Extract the (x, y) coordinate from the center of the cell holding the provided text.  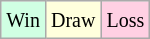
Draw (72, 20)
Loss (126, 20)
Win (24, 20)
